Extract the (X, Y) coordinate from the center of the cell holding the provided text.  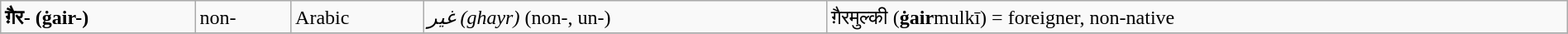
non- (243, 17)
Arabic (357, 17)
ग़ैरमुल्की (ġairmulkī) = foreigner, non-native (1197, 17)
غير (ghayr) (non-, un-) (625, 17)
ग़ैर- (ġair-) (98, 17)
